Detect which cell encompasses the target text, then output its (x, y) center coordinate. 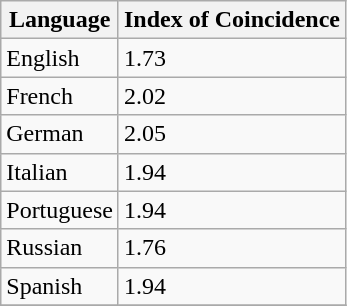
Portuguese (60, 210)
English (60, 58)
Spanish (60, 286)
1.73 (232, 58)
Index of Coincidence (232, 20)
Language (60, 20)
2.05 (232, 134)
Russian (60, 248)
Italian (60, 172)
French (60, 96)
2.02 (232, 96)
1.76 (232, 248)
German (60, 134)
